Detect which cell encompasses the target text, then output its [X, Y] center coordinate. 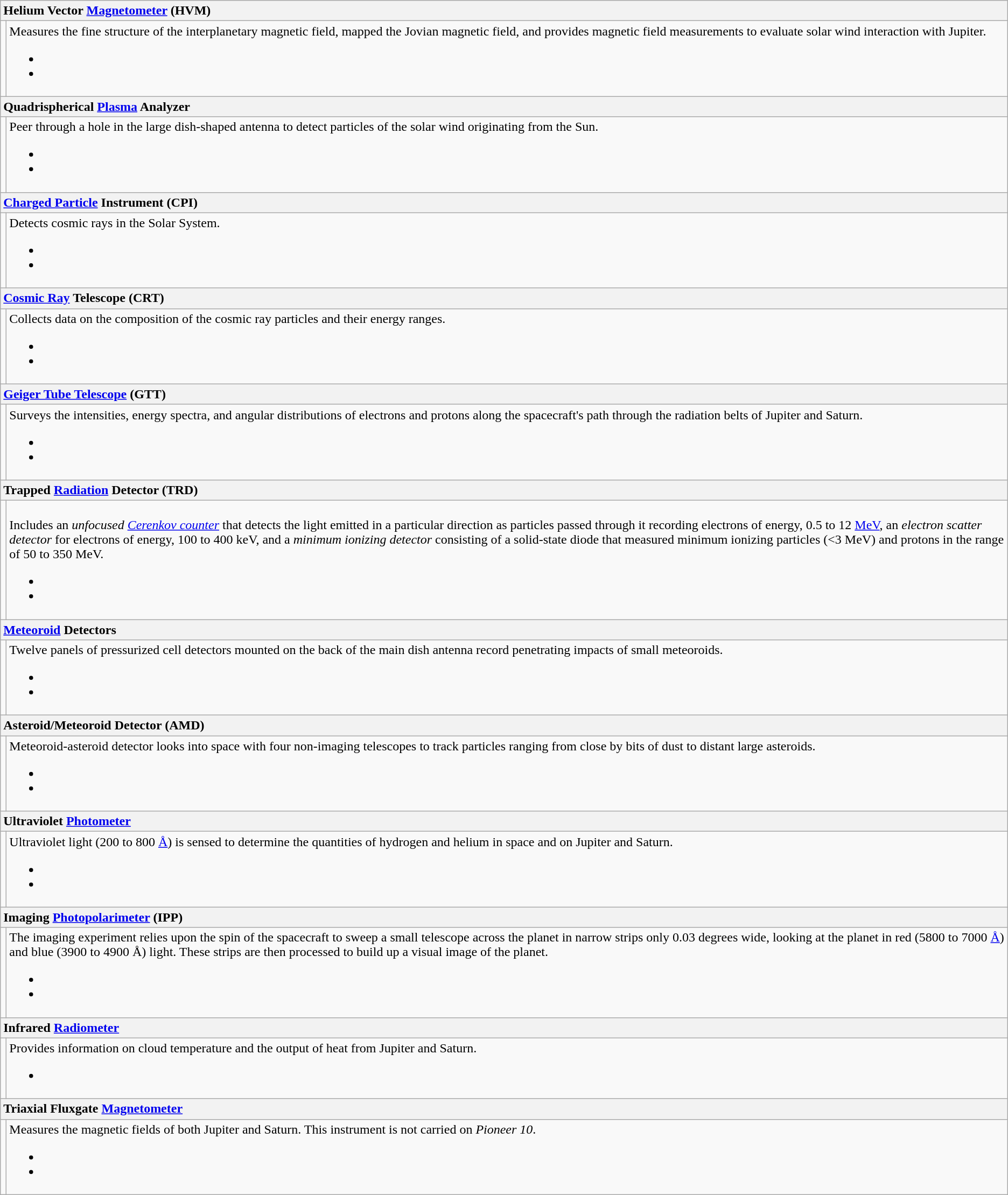
Charged Particle Instrument (CPI) [504, 202]
Imaging Photopolarimeter (IPP) [504, 917]
Quadrispherical Plasma Analyzer [504, 107]
Helium Vector Magnetometer (HVM) [504, 11]
Meteoroid Detectors [504, 629]
Trapped Radiation Detector (TRD) [504, 490]
Twelve panels of pressurized cell detectors mounted on the back of the main dish antenna record penetrating impacts of small meteoroids. [507, 678]
Infrared Radiometer [504, 1028]
Collects data on the composition of the cosmic ray particles and their energy ranges. [507, 346]
Ultraviolet light (200 to 800 Å) is sensed to determine the quantities of hydrogen and helium in space and on Jupiter and Saturn. [507, 869]
Triaxial Fluxgate Magnetometer [504, 1109]
Asteroid/Meteoroid Detector (AMD) [504, 726]
Detects cosmic rays in the Solar System. [507, 250]
Provides information on cloud temperature and the output of heat from Jupiter and Saturn. [507, 1068]
Cosmic Ray Telescope (CRT) [504, 298]
Peer through a hole in the large dish-shaped antenna to detect particles of the solar wind originating from the Sun. [507, 154]
Geiger Tube Telescope (GTT) [504, 394]
Ultraviolet Photometer [504, 821]
Measures the magnetic fields of both Jupiter and Saturn. This instrument is not carried on Pioneer 10. [507, 1157]
